Return the [X, Y] coordinate for the center point of the cell that contains the specified text.  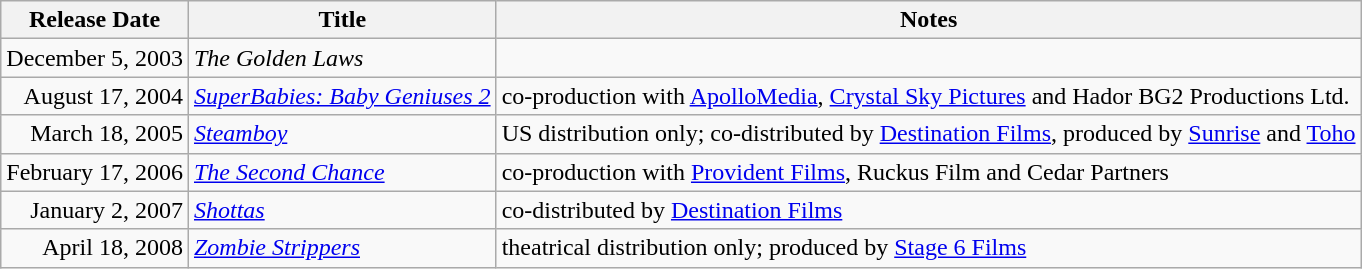
Notes [928, 20]
Steamboy [342, 134]
December 5, 2003 [95, 58]
US distribution only; co-distributed by Destination Films, produced by Sunrise and Toho [928, 134]
August 17, 2004 [95, 96]
Release Date [95, 20]
Zombie Strippers [342, 248]
co-distributed by Destination Films [928, 210]
February 17, 2006 [95, 172]
theatrical distribution only; produced by Stage 6 Films [928, 248]
Shottas [342, 210]
Title [342, 20]
SuperBabies: Baby Geniuses 2 [342, 96]
January 2, 2007 [95, 210]
April 18, 2008 [95, 248]
co-production with ApolloMedia, Crystal Sky Pictures and Hador BG2 Productions Ltd. [928, 96]
The Golden Laws [342, 58]
co-production with Provident Films, Ruckus Film and Cedar Partners [928, 172]
The Second Chance [342, 172]
March 18, 2005 [95, 134]
